Return the [X, Y] coordinate for the center point of the cell that contains the specified text.  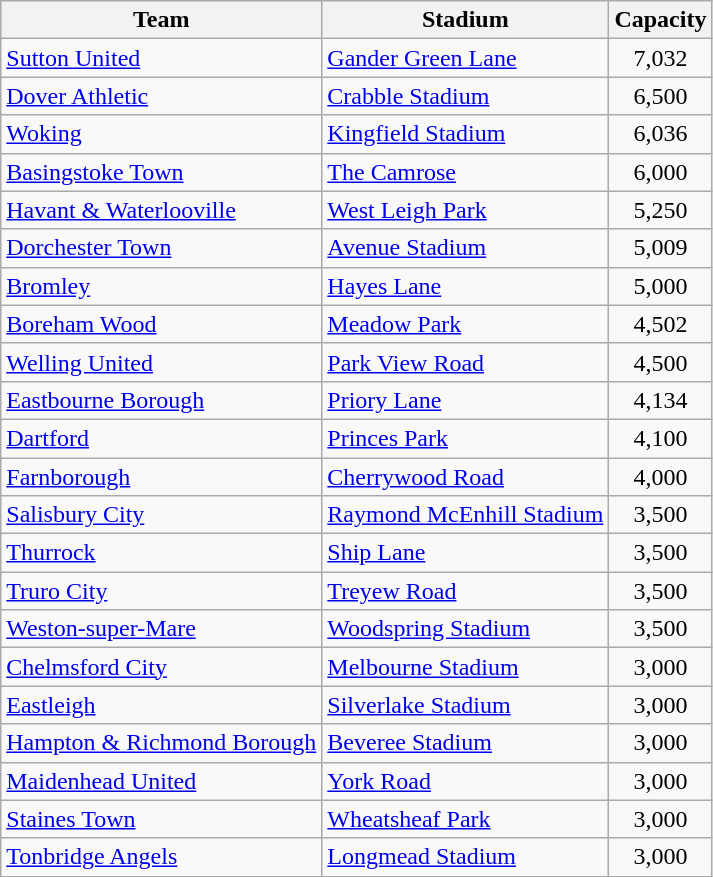
Maidenhead United [162, 781]
6,500 [660, 96]
4,000 [660, 477]
Dartford [162, 438]
Team [162, 20]
West Leigh Park [466, 210]
Priory Lane [466, 400]
Meadow Park [466, 324]
Chelmsford City [162, 667]
Crabble Stadium [466, 96]
Wheatsheaf Park [466, 819]
4,500 [660, 362]
Longmead Stadium [466, 857]
Silverlake Stadium [466, 705]
Thurrock [162, 553]
Capacity [660, 20]
Eastbourne Borough [162, 400]
Sutton United [162, 58]
4,134 [660, 400]
Welling United [162, 362]
The Camrose [466, 172]
4,502 [660, 324]
Treyew Road [466, 591]
Ship Lane [466, 553]
Park View Road [466, 362]
5,000 [660, 286]
York Road [466, 781]
Tonbridge Angels [162, 857]
6,000 [660, 172]
Woking [162, 134]
Basingstoke Town [162, 172]
Kingfield Stadium [466, 134]
Salisbury City [162, 515]
7,032 [660, 58]
4,100 [660, 438]
Gander Green Lane [466, 58]
Princes Park [466, 438]
Bromley [162, 286]
Beveree Stadium [466, 743]
5,250 [660, 210]
Avenue Stadium [466, 248]
Woodspring Stadium [466, 629]
Truro City [162, 591]
Hayes Lane [466, 286]
Dover Athletic [162, 96]
Staines Town [162, 819]
Dorchester Town [162, 248]
Hampton & Richmond Borough [162, 743]
Boreham Wood [162, 324]
Stadium [466, 20]
Melbourne Stadium [466, 667]
Eastleigh [162, 705]
5,009 [660, 248]
Weston-super-Mare [162, 629]
Raymond McEnhill Stadium [466, 515]
Cherrywood Road [466, 477]
Havant & Waterlooville [162, 210]
Farnborough [162, 477]
6,036 [660, 134]
